From the cell containing the given text, extract its center point as [X, Y] coordinate. 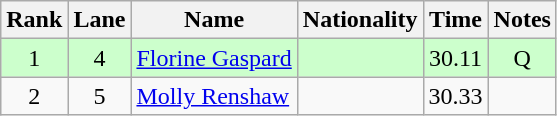
30.11 [456, 58]
30.33 [456, 96]
Lane [100, 20]
Name [214, 20]
Time [456, 20]
Nationality [360, 20]
5 [100, 96]
2 [34, 96]
1 [34, 58]
4 [100, 58]
Notes [522, 20]
Rank [34, 20]
Molly Renshaw [214, 96]
Florine Gaspard [214, 58]
Q [522, 58]
